Search for the cell housing the specified text and yield its [x, y] center coordinate. 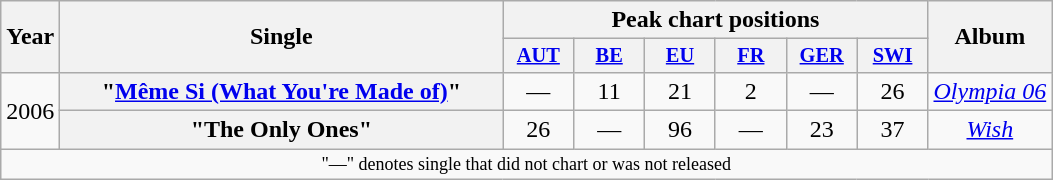
SWI [892, 56]
EU [680, 56]
Peak chart positions [716, 20]
"—" denotes single that did not chart or was not released [526, 164]
37 [892, 130]
Year [30, 37]
2006 [30, 110]
GER [822, 56]
"Même Si (What You're Made of)" [282, 91]
Single [282, 37]
21 [680, 91]
FR [750, 56]
AUT [538, 56]
23 [822, 130]
BE [610, 56]
2 [750, 91]
Album [990, 37]
"The Only Ones" [282, 130]
11 [610, 91]
96 [680, 130]
Wish [990, 130]
Olympia 06 [990, 91]
